Find where the given text appears and provide that cell's center as [X, Y] coordinate. 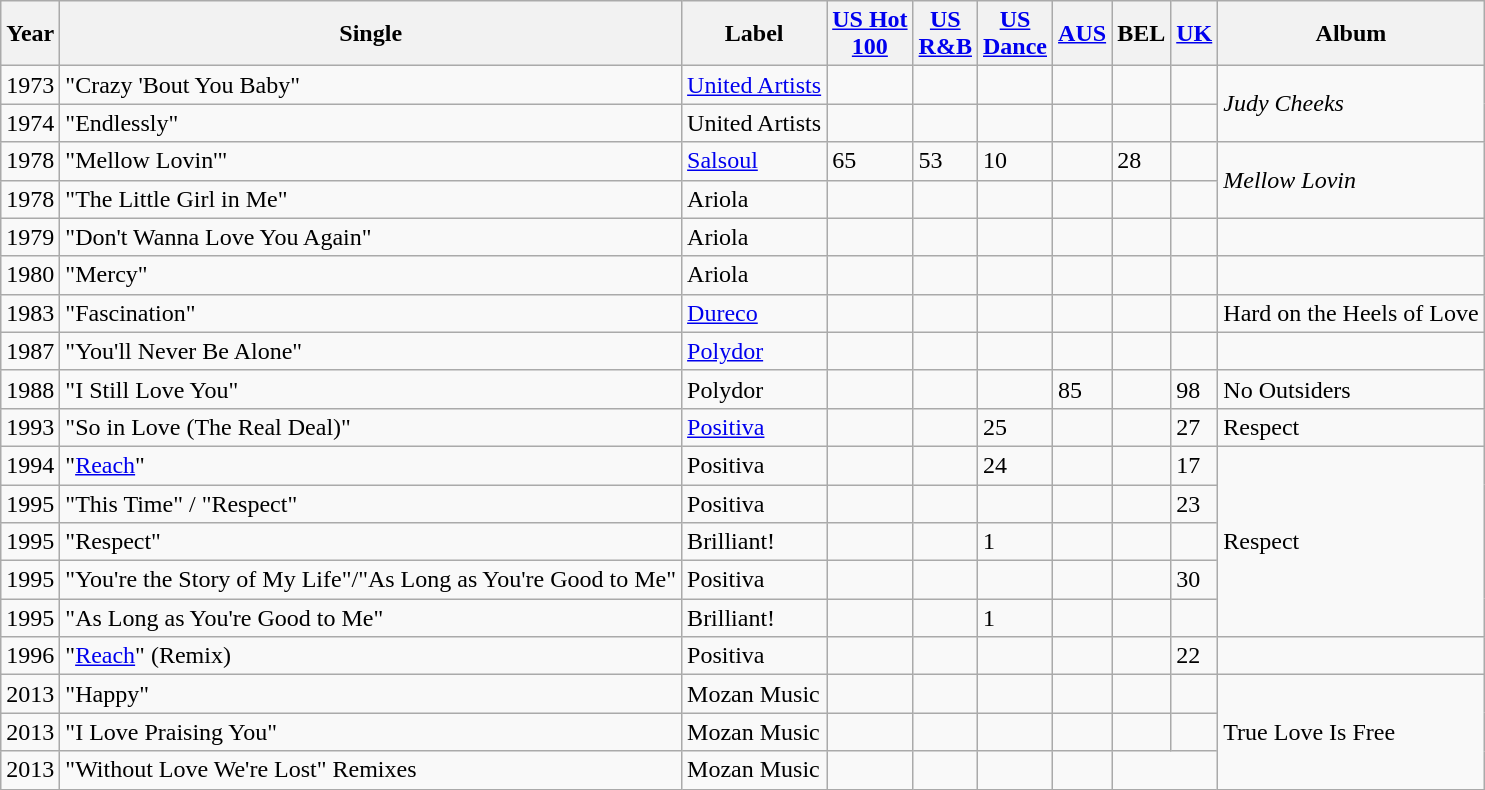
1973 [30, 85]
22 [1194, 656]
17 [1194, 465]
"So in Love (The Real Deal)" [371, 427]
1993 [30, 427]
Judy Cheeks [1351, 104]
Year [30, 34]
"You're the Story of My Life"/"As Long as You're Good to Me" [371, 580]
1994 [30, 465]
24 [1014, 465]
True Love Is Free [1351, 732]
UK [1194, 34]
US Hot100 [870, 34]
1988 [30, 389]
Hard on the Heels of Love [1351, 313]
"Reach" [371, 465]
98 [1194, 389]
65 [870, 161]
1983 [30, 313]
"Mercy" [371, 275]
"Fascination" [371, 313]
"This Time" / "Respect" [371, 503]
10 [1014, 161]
USDance [1014, 34]
"Endlessly" [371, 123]
"Respect" [371, 542]
"Reach" (Remix) [371, 656]
Album [1351, 34]
"Without Love We're Lost" Remixes [371, 770]
30 [1194, 580]
1979 [30, 237]
"I Still Love You" [371, 389]
USR&B [945, 34]
1980 [30, 275]
"Don't Wanna Love You Again" [371, 237]
"You'll Never Be Alone" [371, 351]
Dureco [754, 313]
28 [1142, 161]
"I Love Praising You" [371, 732]
BEL [1142, 34]
"Mellow Lovin'" [371, 161]
1974 [30, 123]
Label [754, 34]
"As Long as You're Good to Me" [371, 618]
85 [1082, 389]
"Crazy 'Bout You Baby" [371, 85]
1996 [30, 656]
"Happy" [371, 694]
Salsoul [754, 161]
1987 [30, 351]
Single [371, 34]
AUS [1082, 34]
"The Little Girl in Me" [371, 199]
53 [945, 161]
27 [1194, 427]
23 [1194, 503]
Mellow Lovin [1351, 180]
25 [1014, 427]
No Outsiders [1351, 389]
